Identify which cell holds the provided text, then report its (X, Y) central coordinate. 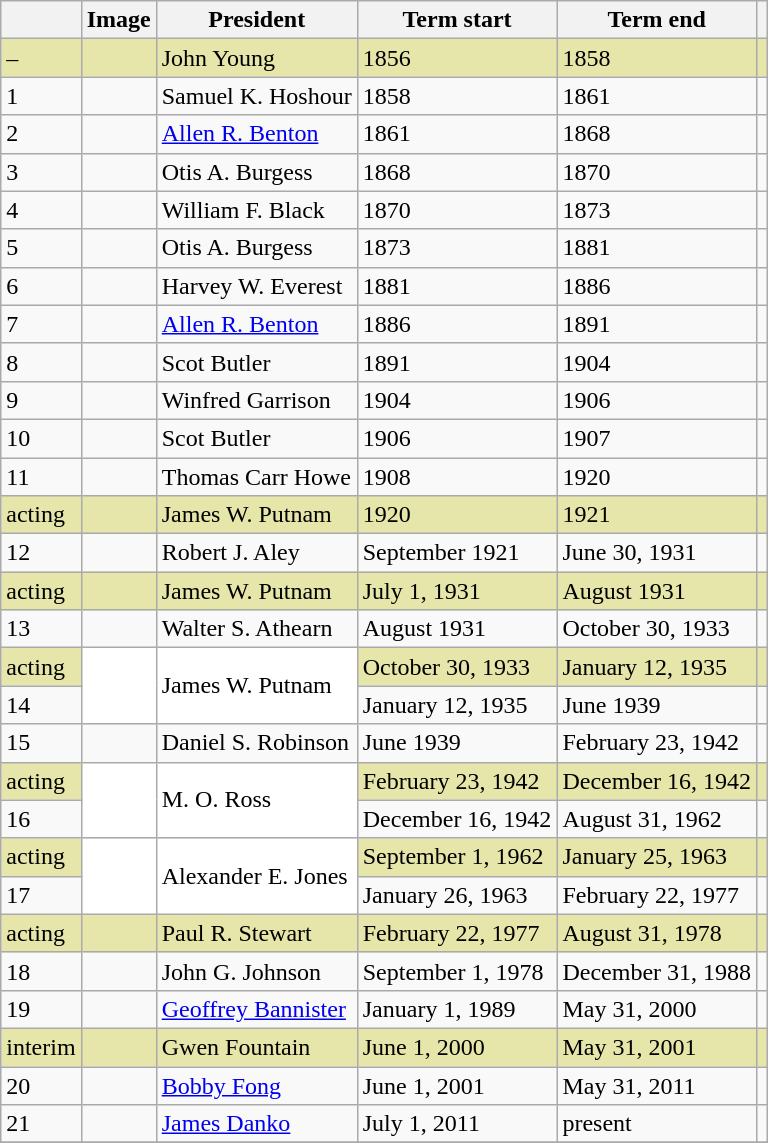
Thomas Carr Howe (256, 477)
June 1, 2001 (457, 1085)
1856 (457, 58)
19 (41, 1009)
September 1, 1962 (457, 857)
1 (41, 96)
6 (41, 286)
16 (41, 819)
Robert J. Aley (256, 553)
11 (41, 477)
July 1, 2011 (457, 1124)
William F. Black (256, 210)
15 (41, 743)
January 25, 1963 (657, 857)
September 1921 (457, 553)
Alexander E. Jones (256, 876)
3 (41, 172)
M. O. Ross (256, 800)
President (256, 20)
July 1, 1931 (457, 591)
Harvey W. Everest (256, 286)
present (657, 1124)
Term start (457, 20)
John G. Johnson (256, 971)
John Young (256, 58)
May 31, 2011 (657, 1085)
Winfred Garrison (256, 400)
September 1, 1978 (457, 971)
17 (41, 895)
Bobby Fong (256, 1085)
10 (41, 438)
4 (41, 210)
7 (41, 324)
Gwen Fountain (256, 1047)
Geoffrey Bannister (256, 1009)
James Danko (256, 1124)
Term end (657, 20)
Daniel S. Robinson (256, 743)
January 26, 1963 (457, 895)
Walter S. Athearn (256, 629)
May 31, 2001 (657, 1047)
January 1, 1989 (457, 1009)
1908 (457, 477)
14 (41, 705)
13 (41, 629)
1907 (657, 438)
May 31, 2000 (657, 1009)
9 (41, 400)
1921 (657, 515)
December 31, 1988 (657, 971)
21 (41, 1124)
20 (41, 1085)
18 (41, 971)
Paul R. Stewart (256, 933)
Image (118, 20)
June 1, 2000 (457, 1047)
– (41, 58)
2 (41, 134)
Samuel K. Hoshour (256, 96)
August 31, 1962 (657, 819)
June 30, 1931 (657, 553)
August 31, 1978 (657, 933)
12 (41, 553)
5 (41, 248)
interim (41, 1047)
8 (41, 362)
